Find where the given text appears and provide that cell's center as [X, Y] coordinate. 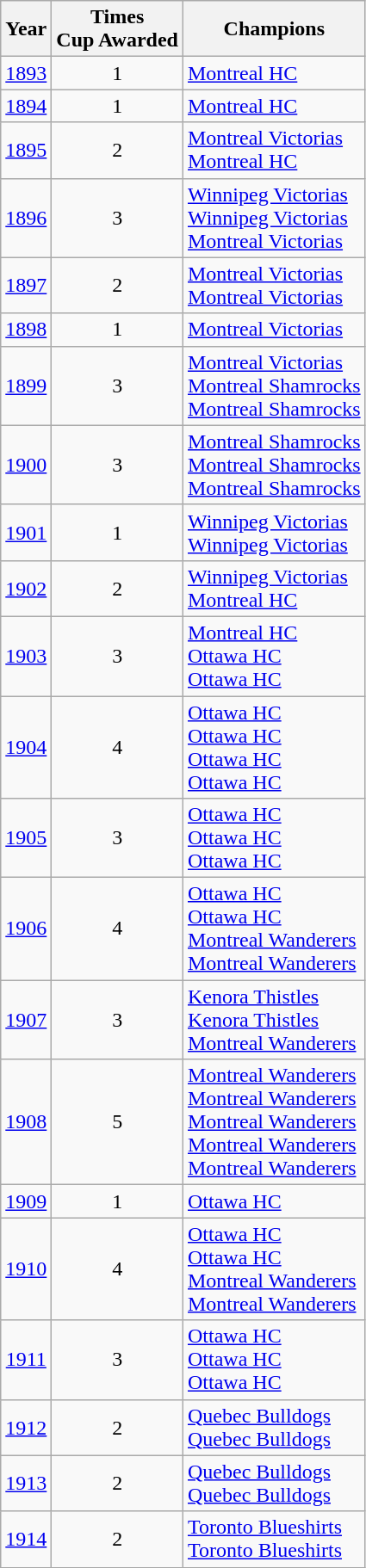
1907 [26, 1020]
1903 [26, 656]
1914 [26, 1539]
1913 [26, 1484]
1899 [26, 386]
1898 [26, 330]
Montreal Wanderers Montreal Wanderers Montreal Wanderers Montreal Wanderers Montreal Wanderers [274, 1122]
1894 [26, 106]
1902 [26, 589]
Montreal Victorias [274, 330]
Montreal Shamrocks Montreal Shamrocks Montreal Shamrocks [274, 465]
5 [117, 1122]
1900 [26, 465]
Toronto Blueshirts Toronto Blueshirts [274, 1539]
1904 [26, 747]
Year [26, 29]
Montreal Victorias Montreal Shamrocks Montreal Shamrocks [274, 386]
1895 [26, 150]
Champions [274, 29]
1896 [26, 218]
Montreal Victorias Montreal HC [274, 150]
Winnipeg Victorias Winnipeg Victorias Montreal Victorias [274, 218]
1893 [26, 73]
Kenora Thistles Kenora Thistles Montreal Wanderers [274, 1020]
1905 [26, 838]
1906 [26, 929]
1897 [26, 286]
TimesCup Awarded [117, 29]
Ottawa HC [274, 1201]
Winnipeg Victorias Montreal HC [274, 589]
Montreal HC Ottawa HC Ottawa HC [274, 656]
Montreal Victorias Montreal Victorias [274, 286]
1912 [26, 1427]
Ottawa HC Ottawa HC Ottawa HC Ottawa HC [274, 747]
1910 [26, 1269]
1901 [26, 532]
1911 [26, 1360]
Winnipeg Victorias Winnipeg Victorias [274, 532]
1909 [26, 1201]
1908 [26, 1122]
